Find where the given text appears and provide that cell's center as (x, y) coordinate. 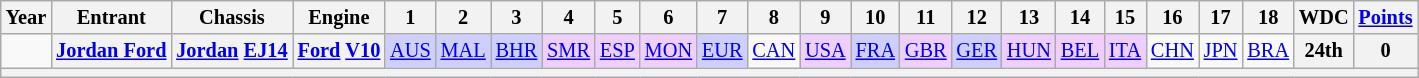
BEL (1080, 51)
ITA (1125, 51)
Points (1385, 17)
4 (568, 17)
HUN (1029, 51)
9 (825, 17)
MON (668, 51)
2 (464, 17)
15 (1125, 17)
8 (774, 17)
Entrant (111, 17)
EUR (722, 51)
Jordan Ford (111, 51)
CAN (774, 51)
GER (977, 51)
CHN (1172, 51)
7 (722, 17)
AUS (410, 51)
13 (1029, 17)
14 (1080, 17)
USA (825, 51)
GBR (926, 51)
0 (1385, 51)
Chassis (232, 17)
1 (410, 17)
MAL (464, 51)
18 (1268, 17)
WDC (1324, 17)
24th (1324, 51)
Year (26, 17)
Ford V10 (340, 51)
BRA (1268, 51)
12 (977, 17)
10 (876, 17)
5 (618, 17)
3 (517, 17)
ESP (618, 51)
FRA (876, 51)
17 (1221, 17)
BHR (517, 51)
6 (668, 17)
16 (1172, 17)
Engine (340, 17)
SMR (568, 51)
Jordan EJ14 (232, 51)
JPN (1221, 51)
11 (926, 17)
